Capture the cell that displays the provided text and extract its [X, Y] central coordinate. 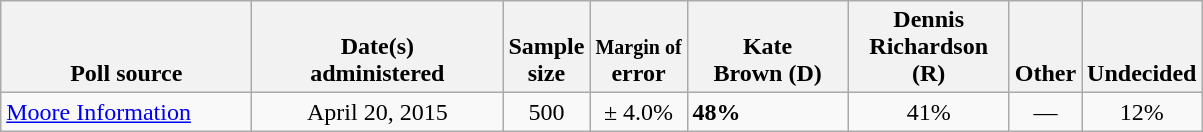
Undecided [1142, 47]
500 [546, 112]
Margin oferror [638, 47]
48% [768, 112]
Moore Information [126, 112]
DennisRichardson (R) [928, 47]
Poll source [126, 47]
12% [1142, 112]
— [1045, 112]
41% [928, 112]
KateBrown (D) [768, 47]
Date(s)administered [378, 47]
Other [1045, 47]
April 20, 2015 [378, 112]
± 4.0% [638, 112]
Samplesize [546, 47]
